Detect which cell encompasses the target text, then output its (x, y) center coordinate. 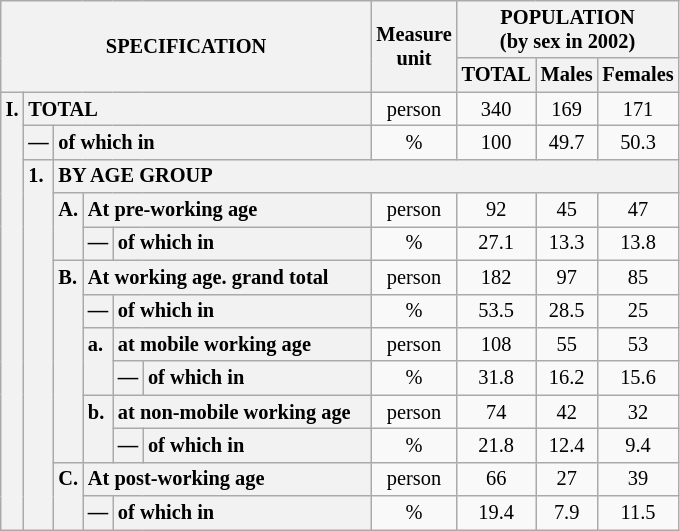
a. (98, 360)
B. (68, 361)
POPULATION (by sex in 2002) (568, 29)
182 (496, 277)
SPECIFICATION (186, 46)
19.4 (496, 513)
97 (567, 277)
27.1 (496, 243)
49.7 (567, 142)
15.6 (638, 378)
At pre-working age (227, 210)
BY AGE GROUP (366, 176)
at mobile working age (242, 344)
A. (68, 226)
50.3 (638, 142)
39 (638, 479)
28.5 (567, 311)
108 (496, 344)
53.5 (496, 311)
7.9 (567, 513)
At working age. grand total (227, 277)
169 (567, 109)
13.3 (567, 243)
42 (567, 412)
11.5 (638, 513)
1. (38, 344)
I. (12, 311)
16.2 (567, 378)
13.8 (638, 243)
74 (496, 412)
At post-working age (227, 479)
21.8 (496, 445)
25 (638, 311)
32 (638, 412)
at non-mobile working age (242, 412)
C. (68, 496)
Measure unit (414, 46)
45 (567, 210)
12.4 (567, 445)
66 (496, 479)
55 (567, 344)
100 (496, 142)
340 (496, 109)
Females (638, 75)
92 (496, 210)
b. (98, 428)
53 (638, 344)
Males (567, 75)
47 (638, 210)
31.8 (496, 378)
9.4 (638, 445)
27 (567, 479)
171 (638, 109)
85 (638, 277)
